Provide the (X, Y) coordinate of the cell's center where the given text is located.  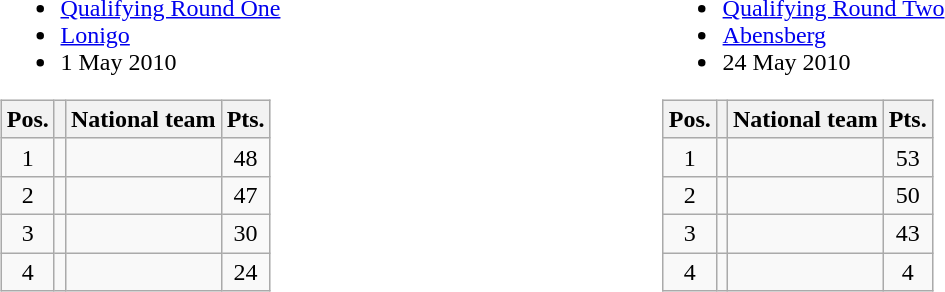
24 (246, 271)
30 (246, 233)
48 (246, 157)
50 (908, 195)
53 (908, 157)
43 (908, 233)
47 (246, 195)
